Determine the [x, y] coordinate at the center of the cell enclosing the given text.  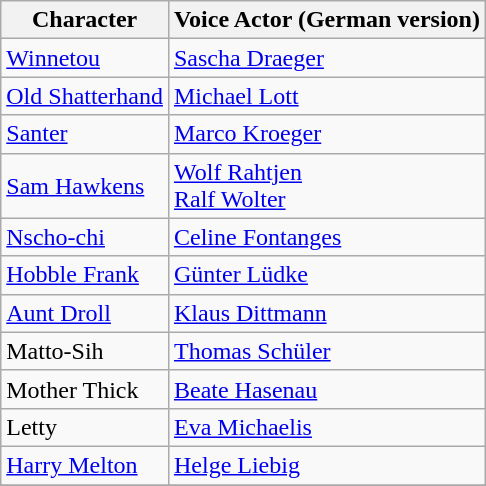
Aunt Droll [85, 313]
Wolf Rahtjen Ralf Wolter [326, 186]
Mother Thick [85, 389]
Beate Hasenau [326, 389]
Klaus Dittmann [326, 313]
Santer [85, 134]
Old Shatterhand [85, 96]
Harry Melton [85, 465]
Voice Actor (German version) [326, 20]
Matto-Sih [85, 351]
Hobble Frank [85, 275]
Marco Kroeger [326, 134]
Günter Lüdke [326, 275]
Celine Fontanges [326, 237]
Thomas Schüler [326, 351]
Letty [85, 427]
Winnetou [85, 58]
Sam Hawkens [85, 186]
Nscho-chi [85, 237]
Michael Lott [326, 96]
Eva Michaelis [326, 427]
Helge Liebig [326, 465]
Sascha Draeger [326, 58]
Character [85, 20]
